Scan for the cell matching the given text and deliver its [X, Y] coordinate at center. 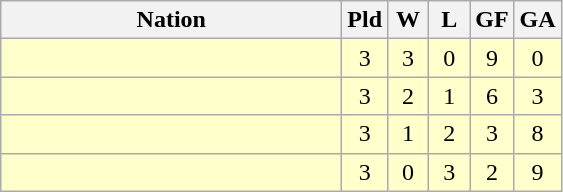
6 [492, 96]
L [450, 20]
GF [492, 20]
8 [538, 134]
W [408, 20]
Nation [172, 20]
GA [538, 20]
Pld [365, 20]
